Scan for the cell matching the given text and deliver its [X, Y] coordinate at center. 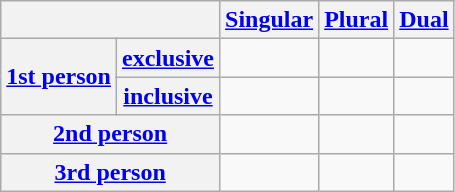
Plural [356, 20]
exclusive [168, 58]
2nd person [110, 134]
1st person [59, 77]
3rd person [110, 172]
Dual [424, 20]
Singular [270, 20]
inclusive [168, 96]
